Identify which cell holds the provided text, then report its (x, y) central coordinate. 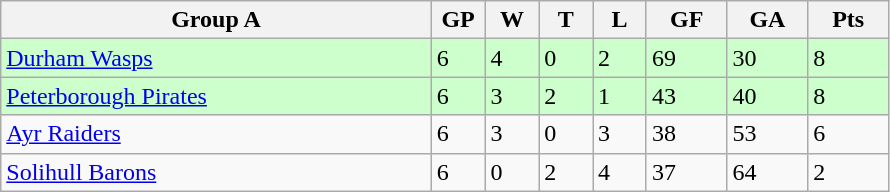
Ayr Raiders (216, 134)
GF (686, 20)
L (620, 20)
40 (768, 96)
Durham Wasps (216, 58)
GP (458, 20)
64 (768, 172)
W (512, 20)
37 (686, 172)
GA (768, 20)
Solihull Barons (216, 172)
43 (686, 96)
Group A (216, 20)
1 (620, 96)
Pts (848, 20)
30 (768, 58)
Peterborough Pirates (216, 96)
T (566, 20)
69 (686, 58)
38 (686, 134)
53 (768, 134)
